Output the [x, y] coordinate of the center of the cell containing the given text.  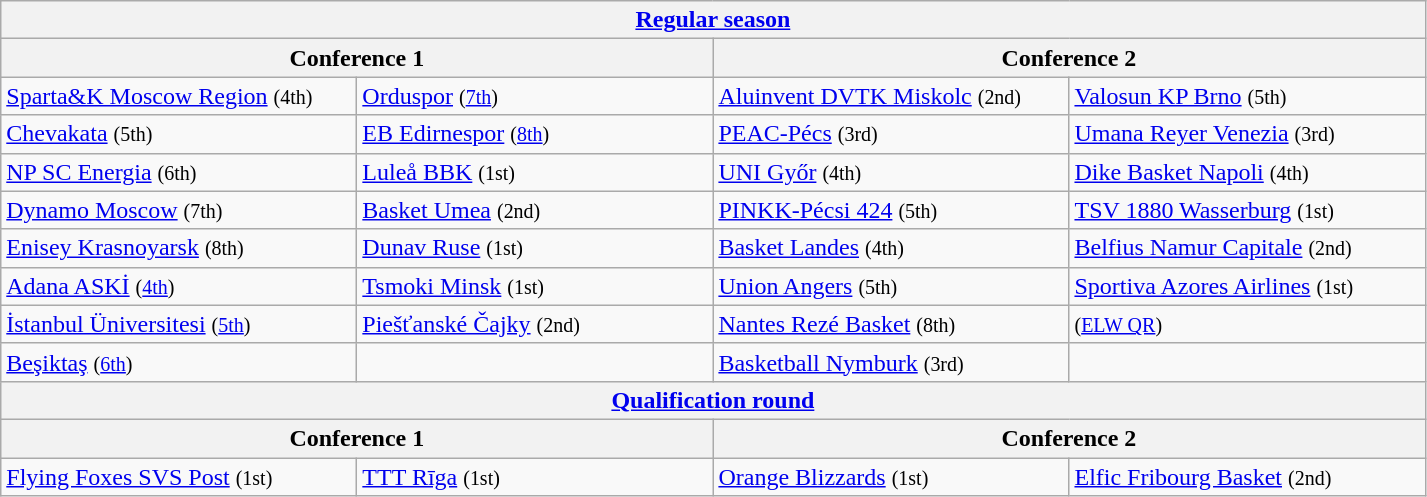
Tsmoki Minsk (1st) [535, 286]
Aluinvent DVTK Miskolc (2nd) [891, 96]
Dike Basket Napoli (4th) [1247, 172]
UNI Győr (4th) [891, 172]
Sportiva Azores Airlines (1st) [1247, 286]
Chevakata (5th) [179, 134]
Basket Landes (4th) [891, 248]
Basket Umea (2nd) [535, 210]
Umana Reyer Venezia (3rd) [1247, 134]
Valosun KP Brno (5th) [1247, 96]
Orange Blizzards (1st) [891, 477]
Sparta&K Moscow Region (4th) [179, 96]
Nantes Rezé Basket (8th) [891, 324]
Dynamo Moscow (7th) [179, 210]
Luleå BBK (1st) [535, 172]
Beşiktaş (6th) [179, 362]
Orduspor (7th) [535, 96]
Elfic Fribourg Basket (2nd) [1247, 477]
Enisey Krasnoyarsk (8th) [179, 248]
Union Angers (5th) [891, 286]
Regular season [713, 20]
Dunav Ruse (1st) [535, 248]
(ELW QR) [1247, 324]
TTT Rīga (1st) [535, 477]
Piešťanské Čajky (2nd) [535, 324]
Adana ASKİ (4th) [179, 286]
PEAC-Pécs (3rd) [891, 134]
NP SC Energia (6th) [179, 172]
İstanbul Üniversitesi (5th) [179, 324]
Belfius Namur Capitale (2nd) [1247, 248]
PINKK-Pécsi 424 (5th) [891, 210]
Basketball Nymburk (3rd) [891, 362]
Flying Foxes SVS Post (1st) [179, 477]
Qualification round [713, 400]
TSV 1880 Wasserburg (1st) [1247, 210]
EB Edirnespor (8th) [535, 134]
